Determine the [x, y] coordinate at the center of the cell enclosing the given text.  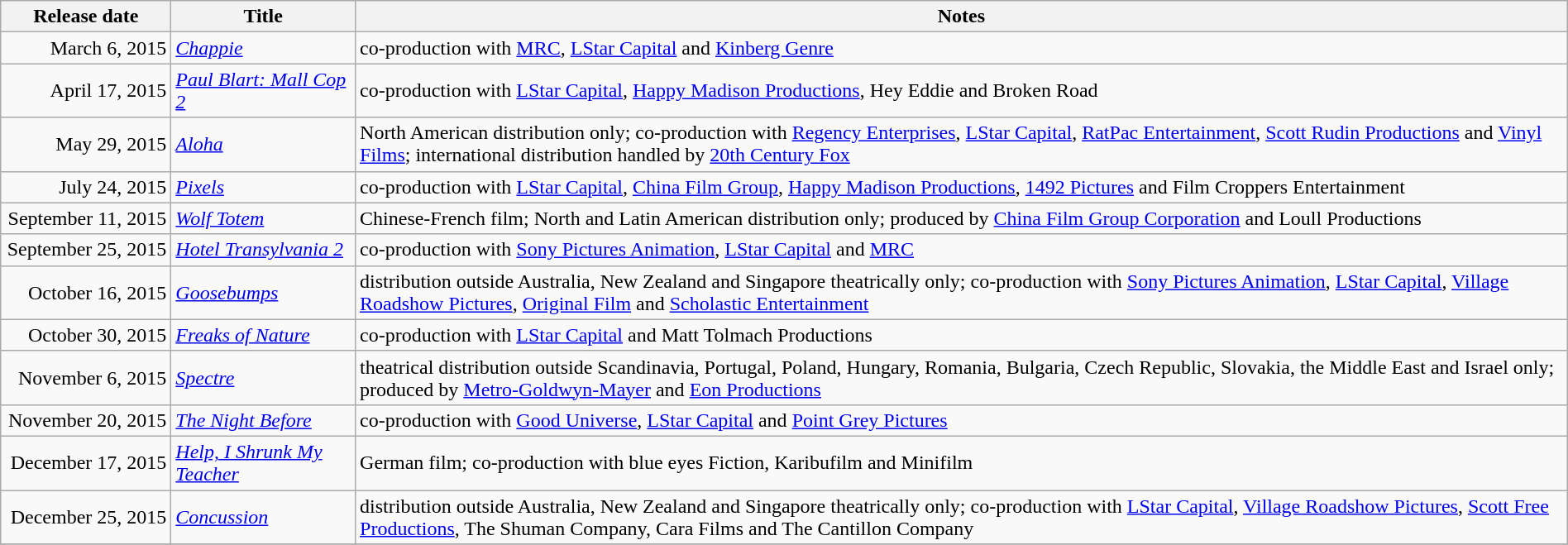
April 17, 2015 [86, 91]
Hotel Transylvania 2 [263, 250]
Chinese-French film; North and Latin American distribution only; produced by China Film Group Corporation and Loull Productions [962, 218]
November 20, 2015 [86, 420]
co-production with LStar Capital and Matt Tolmach Productions [962, 335]
September 25, 2015 [86, 250]
Spectre [263, 377]
Release date [86, 17]
Title [263, 17]
co-production with LStar Capital, Happy Madison Productions, Hey Eddie and Broken Road [962, 91]
December 17, 2015 [86, 463]
co-production with Sony Pictures Animation, LStar Capital and MRC [962, 250]
German film; co-production with blue eyes Fiction, Karibufilm and Minifilm [962, 463]
Notes [962, 17]
Paul Blart: Mall Cop 2 [263, 91]
Aloha [263, 144]
Concussion [263, 516]
co-production with Good Universe, LStar Capital and Point Grey Pictures [962, 420]
Help, I Shrunk My Teacher [263, 463]
March 6, 2015 [86, 48]
co-production with LStar Capital, China Film Group, Happy Madison Productions, 1492 Pictures and Film Croppers Entertainment [962, 187]
Pixels [263, 187]
Chappie [263, 48]
September 11, 2015 [86, 218]
Goosebumps [263, 293]
The Night Before [263, 420]
November 6, 2015 [86, 377]
Freaks of Nature [263, 335]
October 30, 2015 [86, 335]
July 24, 2015 [86, 187]
Wolf Totem [263, 218]
co-production with MRC, LStar Capital and Kinberg Genre [962, 48]
May 29, 2015 [86, 144]
October 16, 2015 [86, 293]
December 25, 2015 [86, 516]
